Search for the cell housing the specified text and yield its (x, y) center coordinate. 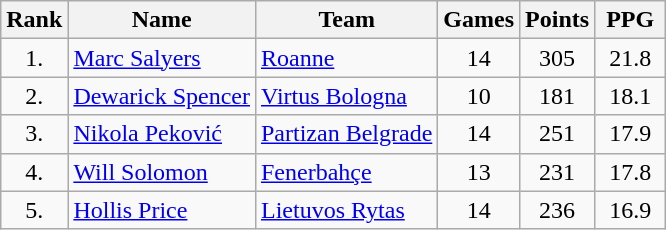
Partizan Belgrade (346, 134)
13 (479, 172)
Virtus Bologna (346, 96)
305 (558, 58)
Points (558, 20)
Hollis Price (162, 210)
21.8 (630, 58)
Nikola Peković (162, 134)
236 (558, 210)
Team (346, 20)
PPG (630, 20)
Lietuvos Rytas (346, 210)
Marc Salyers (162, 58)
3. (34, 134)
16.9 (630, 210)
5. (34, 210)
Dewarick Spencer (162, 96)
2. (34, 96)
Rank (34, 20)
4. (34, 172)
Roanne (346, 58)
18.1 (630, 96)
181 (558, 96)
231 (558, 172)
Games (479, 20)
10 (479, 96)
17.8 (630, 172)
Name (162, 20)
Fenerbahçe (346, 172)
1. (34, 58)
17.9 (630, 134)
251 (558, 134)
Will Solomon (162, 172)
